For the text-containing cell, return its midpoint in [X, Y] coordinate format. 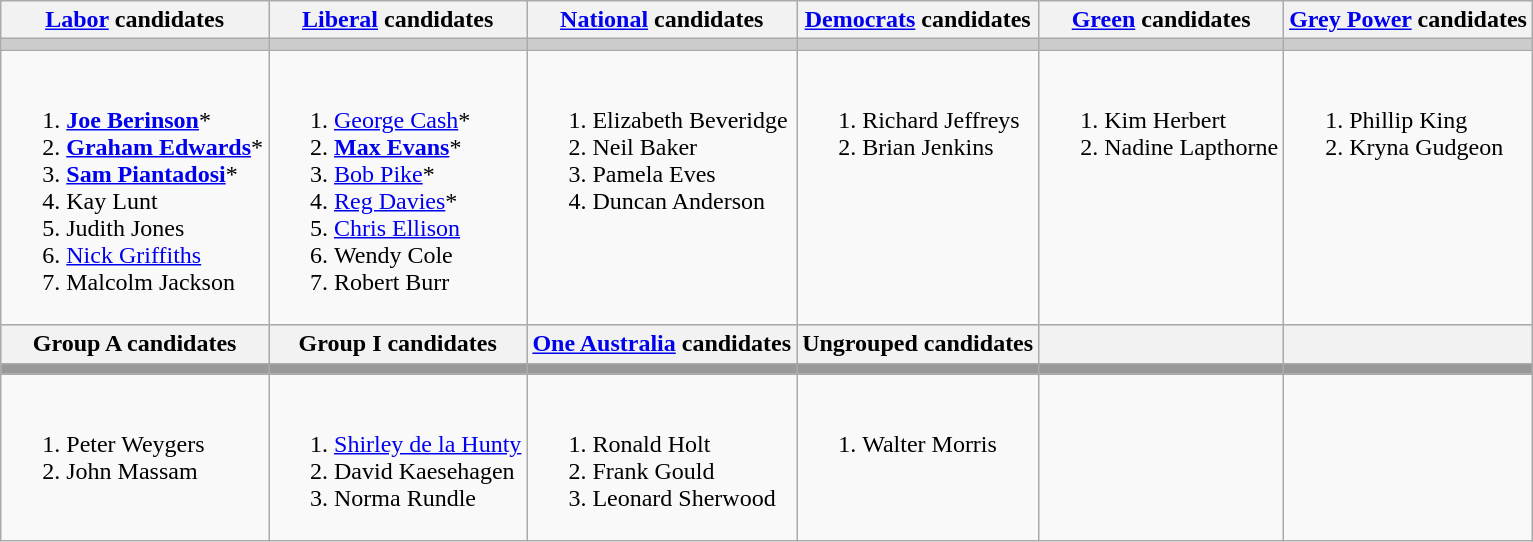
Labor candidates [135, 20]
Group A candidates [135, 344]
Liberal candidates [397, 20]
Peter WeygersJohn Massam [135, 458]
Shirley de la HuntyDavid KaesehagenNorma Rundle [397, 458]
National candidates [662, 20]
George Cash*Max Evans*Bob Pike*Reg Davies*Chris EllisonWendy ColeRobert Burr [397, 188]
Phillip KingKryna Gudgeon [1408, 188]
Democrats candidates [918, 20]
Joe Berinson*Graham Edwards*Sam Piantadosi*Kay LuntJudith JonesNick GriffithsMalcolm Jackson [135, 188]
Grey Power candidates [1408, 20]
Walter Morris [918, 458]
Ungrouped candidates [918, 344]
One Australia candidates [662, 344]
Green candidates [1162, 20]
Group I candidates [397, 344]
Elizabeth BeveridgeNeil BakerPamela EvesDuncan Anderson [662, 188]
Kim HerbertNadine Lapthorne [1162, 188]
Richard JeffreysBrian Jenkins [918, 188]
Ronald HoltFrank GouldLeonard Sherwood [662, 458]
